Scan for the cell matching the given text and deliver its (x, y) coordinate at center. 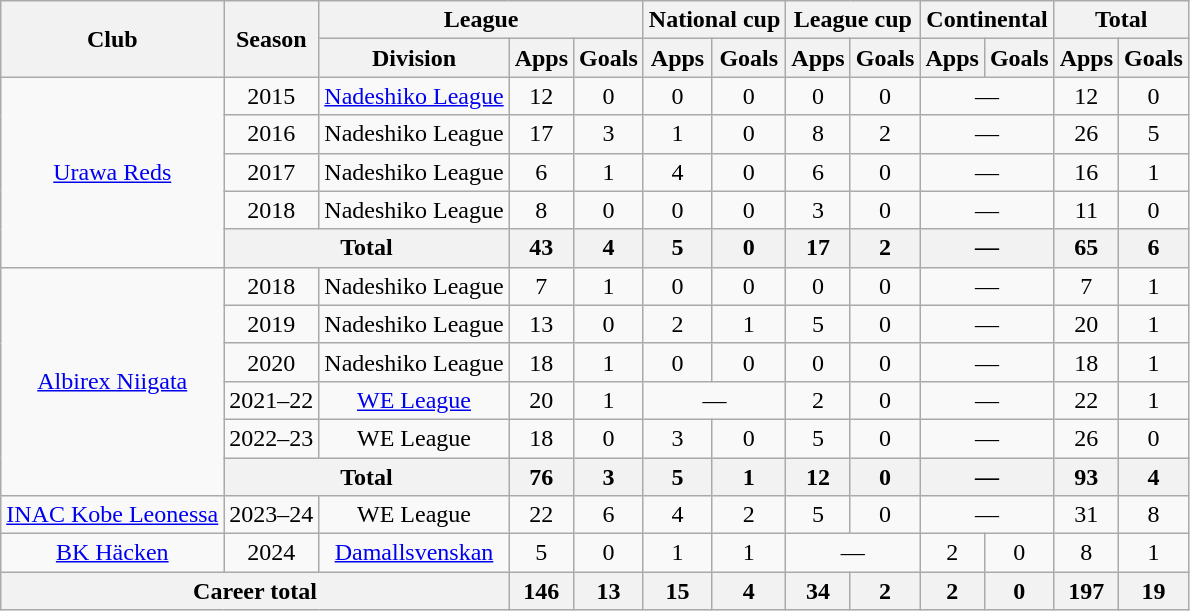
League (482, 20)
93 (1086, 477)
Albirex Niigata (112, 381)
Division (414, 58)
2020 (272, 362)
Damallsvenskan (414, 553)
2016 (272, 134)
11 (1086, 210)
65 (1086, 248)
Continental (987, 20)
76 (541, 477)
National cup (714, 20)
2021–22 (272, 400)
2015 (272, 96)
43 (541, 248)
2017 (272, 172)
Club (112, 39)
34 (818, 591)
2023–24 (272, 515)
2019 (272, 324)
Urawa Reds (112, 172)
15 (677, 591)
19 (1154, 591)
31 (1086, 515)
2024 (272, 553)
197 (1086, 591)
Season (272, 39)
2022–23 (272, 438)
INAC Kobe Leonessa (112, 515)
146 (541, 591)
Career total (255, 591)
League cup (853, 20)
16 (1086, 172)
BK Häcken (112, 553)
